Locate the cell with the specified text and output its [x, y] center coordinate. 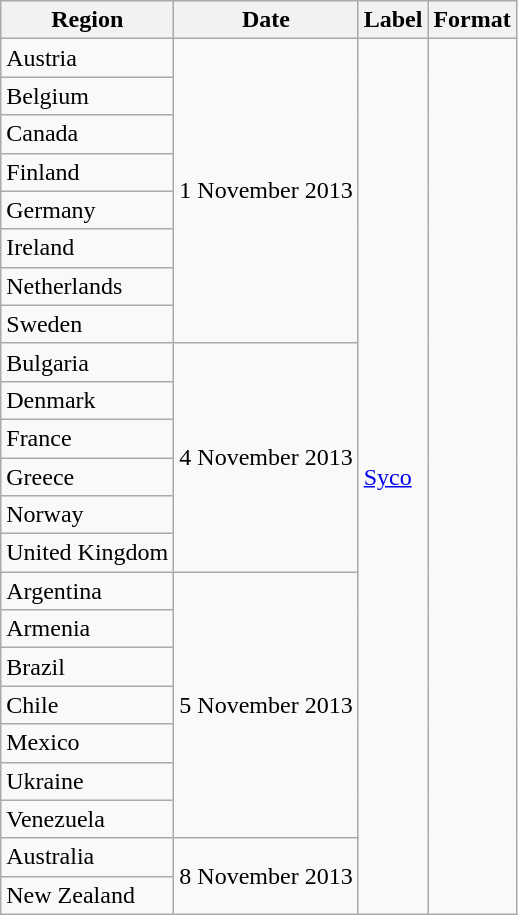
Greece [88, 477]
8 November 2013 [266, 876]
Norway [88, 515]
5 November 2013 [266, 705]
Date [266, 20]
4 November 2013 [266, 457]
Finland [88, 172]
Belgium [88, 96]
New Zealand [88, 895]
Brazil [88, 667]
Mexico [88, 743]
Canada [88, 134]
Denmark [88, 400]
Ireland [88, 248]
1 November 2013 [266, 191]
Ukraine [88, 781]
Region [88, 20]
Label [393, 20]
Armenia [88, 629]
Australia [88, 857]
Format [472, 20]
Argentina [88, 591]
Venezuela [88, 819]
Syco [393, 476]
United Kingdom [88, 553]
Austria [88, 58]
Bulgaria [88, 362]
Chile [88, 705]
Sweden [88, 324]
Netherlands [88, 286]
France [88, 438]
Germany [88, 210]
